Identify which cell holds the provided text, then report its (X, Y) central coordinate. 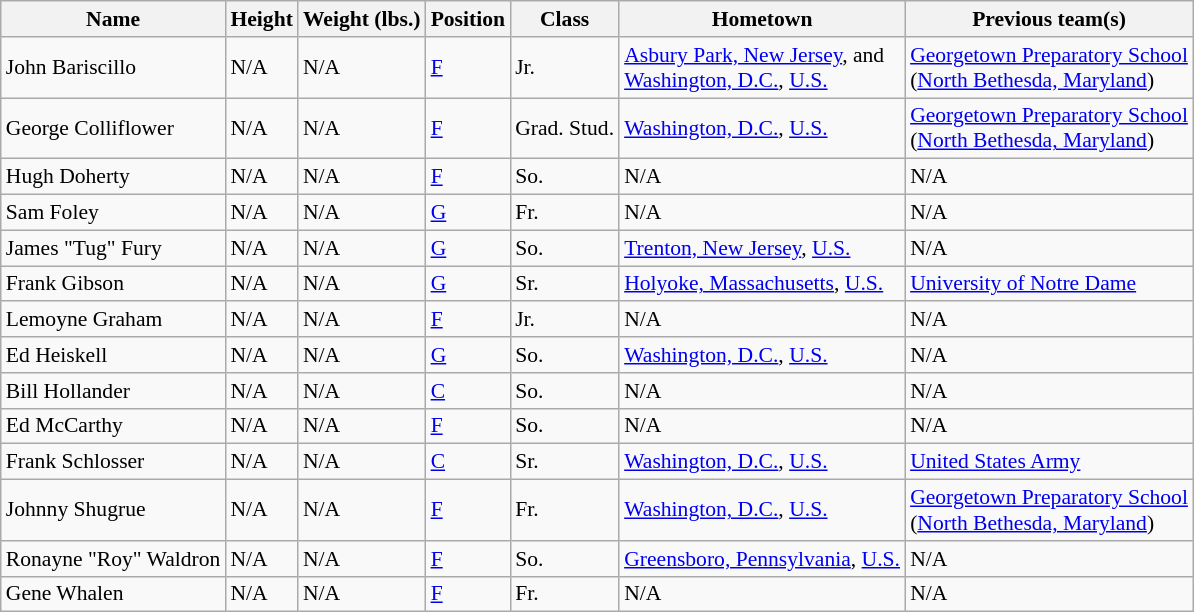
Position (468, 19)
John Bariscillo (114, 68)
George Colliflower (114, 128)
Name (114, 19)
Hugh Doherty (114, 177)
Previous team(s) (1049, 19)
Frank Schlosser (114, 462)
Trenton, New Jersey, U.S. (762, 248)
Sam Foley (114, 213)
Frank Gibson (114, 284)
Asbury Park, New Jersey, andWashington, D.C., U.S. (762, 68)
James "Tug" Fury (114, 248)
Gene Whalen (114, 594)
Bill Hollander (114, 391)
United States Army (1049, 462)
Greensboro, Pennsylvania, U.S. (762, 559)
Hometown (762, 19)
Class (564, 19)
Height (261, 19)
Ed McCarthy (114, 426)
Holyoke, Massachusetts, U.S. (762, 284)
University of Notre Dame (1049, 284)
Lemoyne Graham (114, 320)
Johnny Shugrue (114, 510)
Grad. Stud. (564, 128)
Ed Heiskell (114, 355)
Ronayne "Roy" Waldron (114, 559)
Weight (lbs.) (362, 19)
